Locate the cell with the specified text and output its (X, Y) center coordinate. 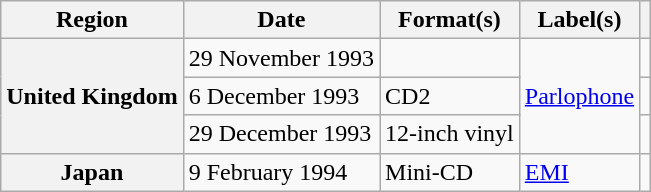
Region (92, 20)
EMI (579, 172)
CD2 (450, 96)
12-inch vinyl (450, 134)
Japan (92, 172)
Date (281, 20)
29 December 1993 (281, 134)
United Kingdom (92, 96)
6 December 1993 (281, 96)
Label(s) (579, 20)
Mini-CD (450, 172)
Parlophone (579, 96)
Format(s) (450, 20)
29 November 1993 (281, 58)
9 February 1994 (281, 172)
